From the cell containing the given text, extract its center point as (X, Y) coordinate. 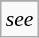
see (20, 19)
